Extract the (x, y) coordinate from the center of the cell holding the provided text.  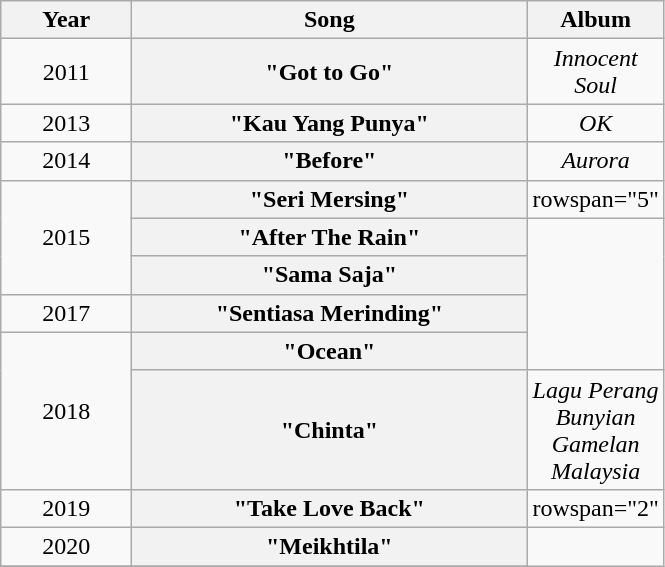
Year (66, 20)
2014 (66, 161)
"After The Rain" (330, 237)
"Before" (330, 161)
"Chinta" (330, 430)
"Meikhtila" (330, 546)
2019 (66, 508)
rowspan="2" (596, 508)
2017 (66, 313)
"Take Love Back" (330, 508)
"Sentiasa Merinding" (330, 313)
2020 (66, 546)
Aurora (596, 161)
"Seri Mersing" (330, 199)
Innocent Soul (596, 72)
"Kau Yang Punya" (330, 123)
"Got to Go" (330, 72)
OK (596, 123)
Album (596, 20)
Lagu Perang Bunyian Gamelan Malaysia (596, 430)
2015 (66, 237)
2018 (66, 410)
"Sama Saja" (330, 275)
2013 (66, 123)
"Ocean" (330, 351)
rowspan="5" (596, 199)
Song (330, 20)
2011 (66, 72)
